Detect which cell encompasses the target text, then output its [x, y] center coordinate. 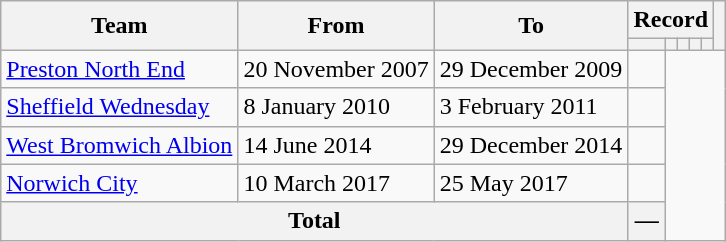
Record [671, 20]
14 June 2014 [336, 145]
From [336, 26]
8 January 2010 [336, 107]
Preston North End [120, 69]
To [531, 26]
West Bromwich Albion [120, 145]
Norwich City [120, 183]
Total [314, 221]
25 May 2017 [531, 183]
10 March 2017 [336, 183]
29 December 2014 [531, 145]
3 February 2011 [531, 107]
— [647, 221]
Sheffield Wednesday [120, 107]
29 December 2009 [531, 69]
20 November 2007 [336, 69]
Team [120, 26]
